Detect which cell encompasses the target text, then output its (X, Y) center coordinate. 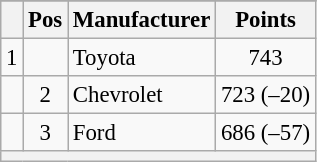
723 (–20) (266, 95)
Chevrolet (142, 95)
686 (–57) (266, 133)
2 (46, 95)
Pos (46, 20)
743 (266, 58)
3 (46, 133)
1 (12, 58)
Points (266, 20)
Ford (142, 133)
Toyota (142, 58)
Manufacturer (142, 20)
